Locate the cell with the specified text and output its (x, y) center coordinate. 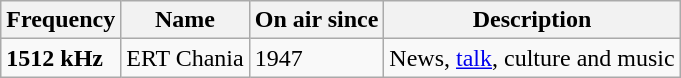
Description (532, 20)
1947 (316, 58)
ERT Chania (186, 58)
1512 kHz (61, 58)
On air since (316, 20)
Name (186, 20)
Frequency (61, 20)
News, talk, culture and music (532, 58)
